Determine the (X, Y) coordinate at the center of the cell enclosing the given text.  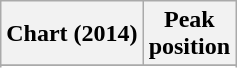
Peakposition (189, 34)
Chart (2014) (72, 34)
